Output the (x, y) coordinate of the center of the cell containing the given text.  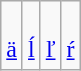
ľ (50, 36)
ĺ (31, 36)
ä (12, 36)
ŕ (70, 36)
